Return (X, Y) of the center of cell containing provided text 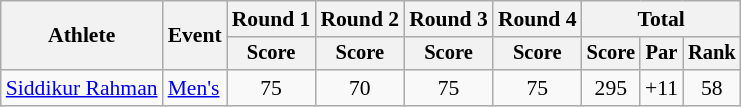
Round 1 (272, 19)
58 (712, 88)
Par (662, 54)
Men's (195, 88)
Round 4 (538, 19)
Event (195, 36)
Round 2 (360, 19)
Rank (712, 54)
Siddikur Rahman (82, 88)
295 (611, 88)
+11 (662, 88)
Round 3 (448, 19)
Athlete (82, 36)
Total (662, 19)
70 (360, 88)
